Pinpoint the cell where the given text exists, returning its (x, y) midpoint coordinate. 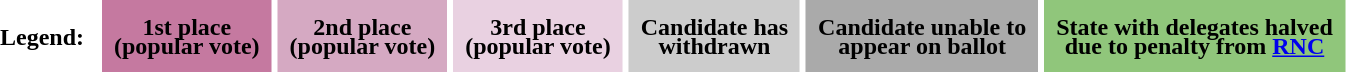
Candidate unable to appear on ballot (922, 36)
Legend: (48, 36)
1st place(popular vote) (187, 36)
3rd place(popular vote) (538, 36)
2nd place(popular vote) (363, 36)
Candidate haswithdrawn (714, 36)
State with delegates halveddue to penalty from RNC (1194, 36)
